For the text-containing cell, return its midpoint in (X, Y) coordinate format. 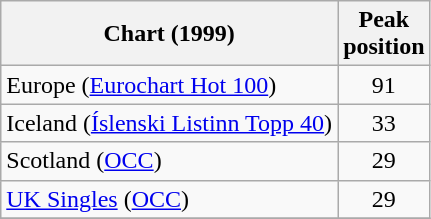
91 (384, 85)
Scotland (OCC) (170, 161)
Iceland (Íslenski Listinn Topp 40) (170, 123)
Peakposition (384, 34)
33 (384, 123)
Chart (1999) (170, 34)
UK Singles (OCC) (170, 199)
Europe (Eurochart Hot 100) (170, 85)
